For the text-containing cell, return its midpoint in [X, Y] coordinate format. 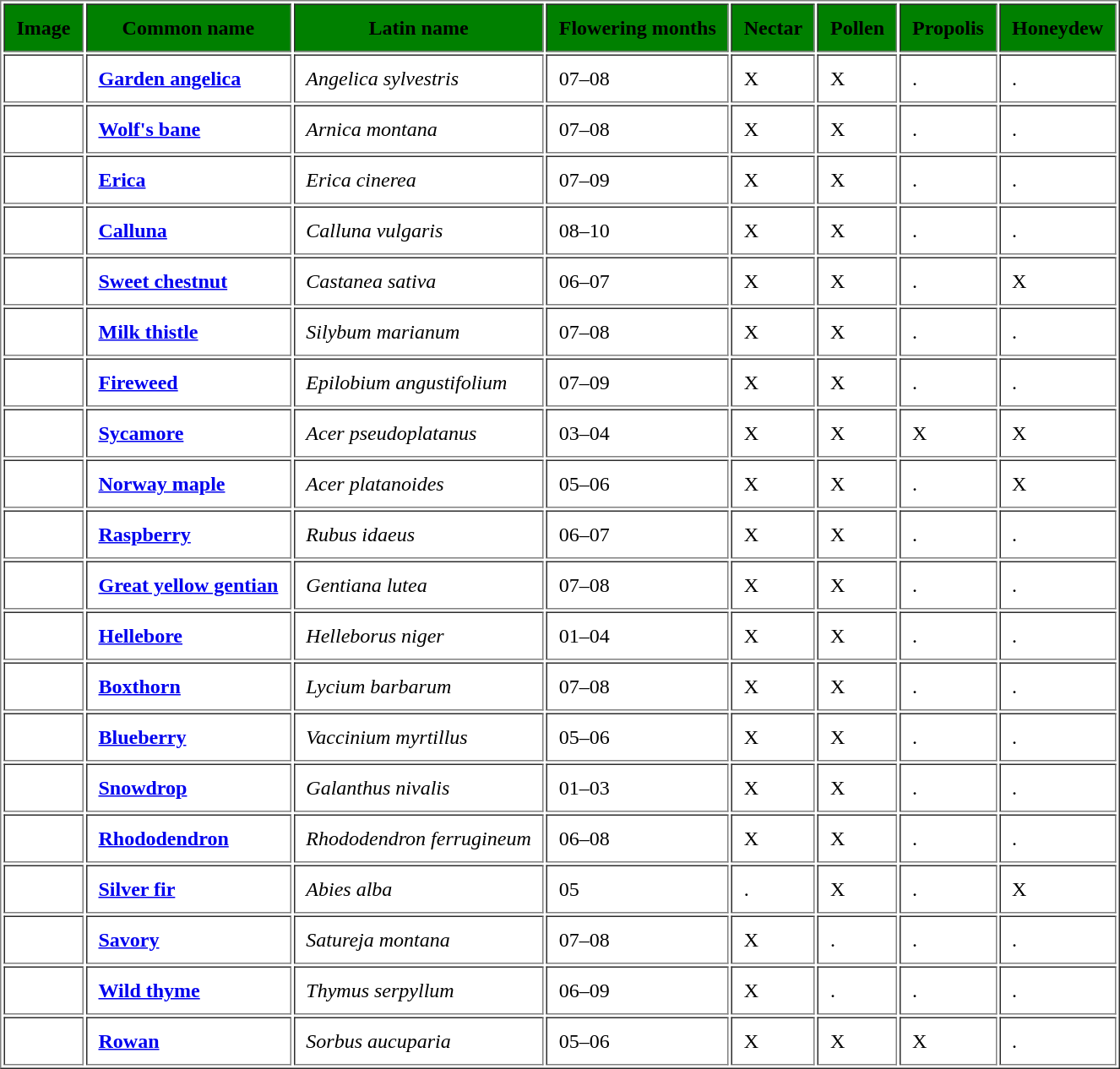
Raspberry [188, 534]
Sorbus aucuparia [418, 1040]
Sycamore [188, 432]
Satureja montana [418, 939]
06–09 [638, 990]
Sweet chestnut [188, 280]
Milk thistle [188, 331]
Thymus serpyllum [418, 990]
06–08 [638, 838]
Nectar [774, 27]
03–04 [638, 432]
Arnica montana [418, 128]
Blueberry [188, 736]
Fireweed [188, 382]
Latin name [418, 27]
Wolf's bane [188, 128]
Silybum marianum [418, 331]
Galanthus nivalis [418, 787]
08–10 [638, 230]
Boxthorn [188, 686]
Hellebore [188, 635]
Rhododendron ferrugineum [418, 838]
Honeydew [1057, 27]
Rhododendron [188, 838]
Acer pseudoplatanus [418, 432]
Snowdrop [188, 787]
Pollen [857, 27]
Rowan [188, 1040]
Image [43, 27]
01–04 [638, 635]
Rubus idaeus [418, 534]
Gentiana lutea [418, 584]
Erica [188, 179]
Castanea sativa [418, 280]
Silver fir [188, 888]
Norway maple [188, 483]
Lycium barbarum [418, 686]
Epilobium angustifolium [418, 382]
Abies alba [418, 888]
Vaccinium myrtillus [418, 736]
Calluna vulgaris [418, 230]
Common name [188, 27]
Helleborus niger [418, 635]
Flowering months [638, 27]
Angelica sylvestris [418, 78]
01–03 [638, 787]
Calluna [188, 230]
Erica cinerea [418, 179]
Acer platanoides [418, 483]
Great yellow gentian [188, 584]
05 [638, 888]
Savory [188, 939]
Propolis [948, 27]
Wild thyme [188, 990]
Garden angelica [188, 78]
